Output the (X, Y) coordinate of the center of the cell containing the given text.  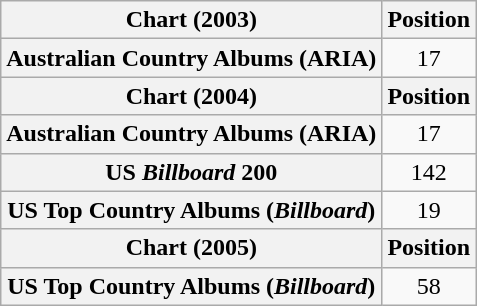
US Billboard 200 (192, 172)
Chart (2005) (192, 248)
Chart (2004) (192, 96)
19 (429, 210)
142 (429, 172)
Chart (2003) (192, 20)
58 (429, 286)
